For the text-containing cell, return its midpoint in [X, Y] coordinate format. 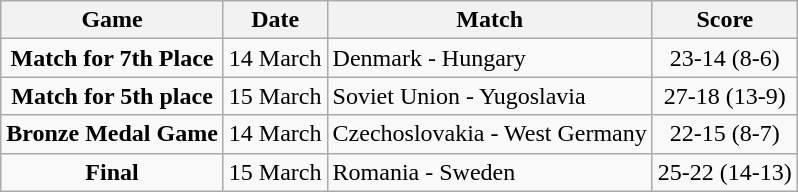
Bronze Medal Game [112, 134]
Match for 5th place [112, 96]
Czechoslovakia - West Germany [490, 134]
Score [724, 20]
Soviet Union - Yugoslavia [490, 96]
22-15 (8-7) [724, 134]
Game [112, 20]
25-22 (14-13) [724, 172]
27-18 (13-9) [724, 96]
23-14 (8-6) [724, 58]
Romania - Sweden [490, 172]
Match [490, 20]
Final [112, 172]
Date [275, 20]
Match for 7th Place [112, 58]
Denmark - Hungary [490, 58]
